For the text-containing cell, return its midpoint in [x, y] coordinate format. 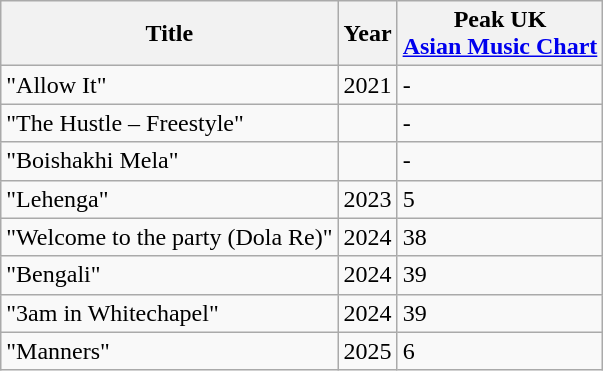
2025 [368, 351]
"Bengali" [170, 275]
Title [170, 34]
"Boishakhi Mela" [170, 161]
"Welcome to the party (Dola Re)" [170, 237]
5 [500, 199]
38 [500, 237]
Peak UKAsian Music Chart [500, 34]
"Manners" [170, 351]
"Allow It" [170, 85]
"Lehenga" [170, 199]
2023 [368, 199]
6 [500, 351]
"3am in Whitechapel" [170, 313]
2021 [368, 85]
Year [368, 34]
"The Hustle – Freestyle" [170, 123]
